Return [x, y] of the center of cell containing provided text 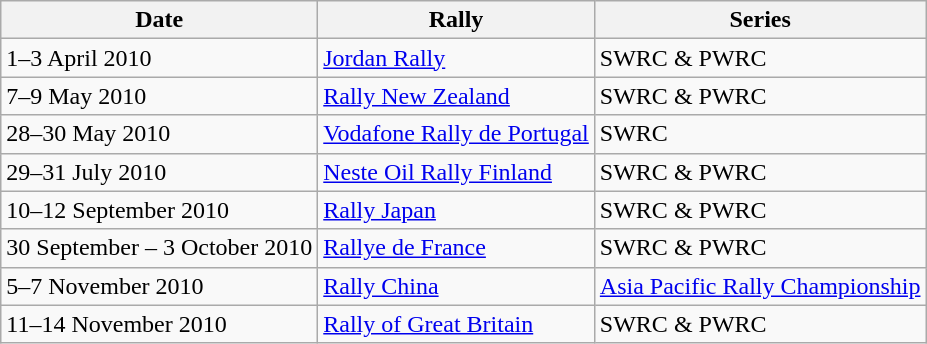
Date [160, 20]
Rally New Zealand [456, 96]
Vodafone Rally de Portugal [456, 134]
Rally China [456, 286]
5–7 November 2010 [160, 286]
10–12 September 2010 [160, 210]
SWRC [760, 134]
28–30 May 2010 [160, 134]
Rally of Great Britain [456, 324]
Asia Pacific Rally Championship [760, 286]
Rally Japan [456, 210]
Series [760, 20]
Rallye de France [456, 248]
Jordan Rally [456, 58]
7–9 May 2010 [160, 96]
Rally [456, 20]
Neste Oil Rally Finland [456, 172]
29–31 July 2010 [160, 172]
1–3 April 2010 [160, 58]
30 September – 3 October 2010 [160, 248]
11–14 November 2010 [160, 324]
